Scan for the cell matching the given text and deliver its [X, Y] coordinate at center. 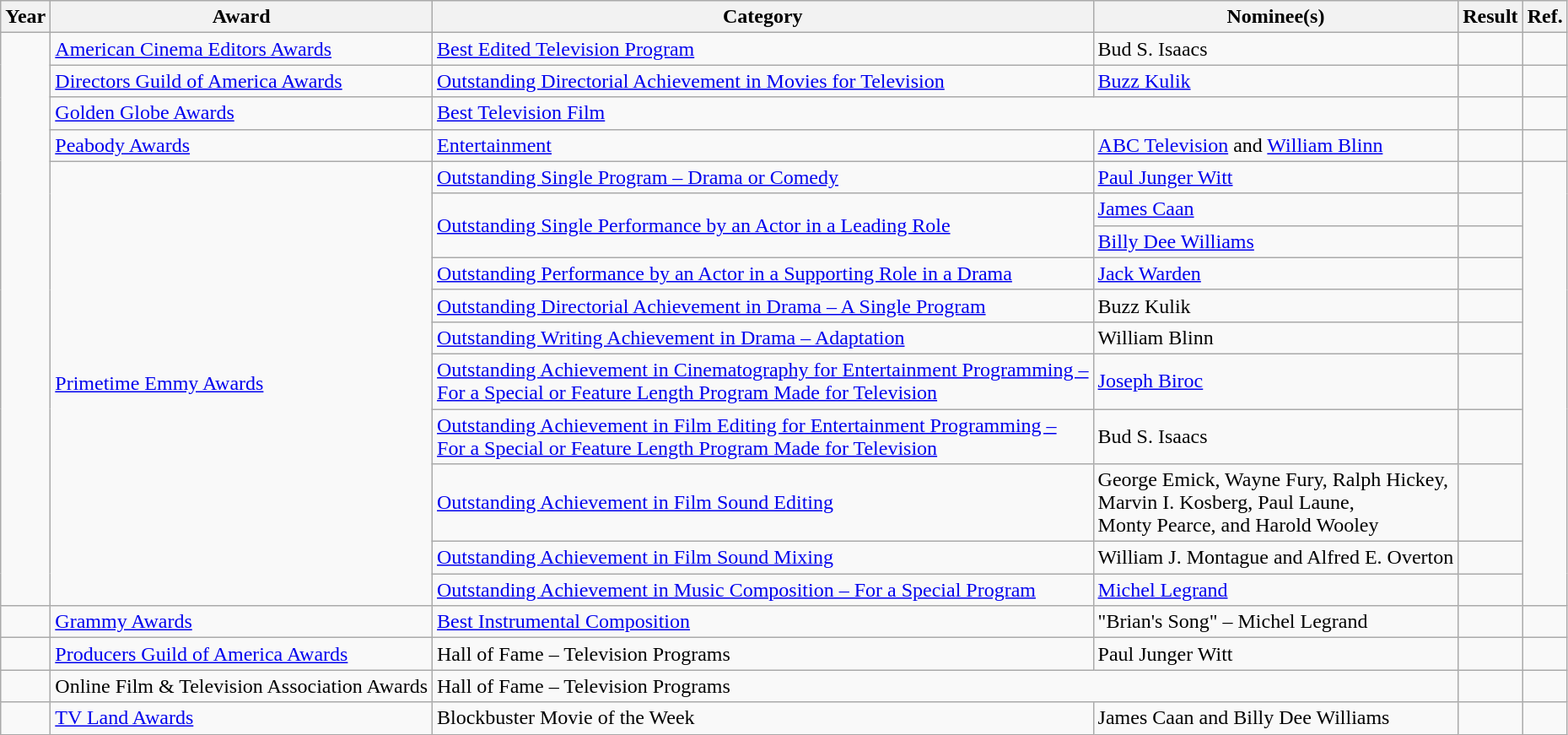
American Cinema Editors Awards [241, 49]
Michel Legrand [1275, 590]
Outstanding Single Performance by an Actor in a Leading Role [763, 225]
Outstanding Performance by an Actor in a Supporting Role in a Drama [763, 273]
Outstanding Achievement in Film Sound Editing [763, 503]
James Caan [1275, 209]
Award [241, 17]
Grammy Awards [241, 622]
Ref. [1545, 17]
Jack Warden [1275, 273]
George Emick, Wayne Fury, Ralph Hickey, Marvin I. Kosberg, Paul Laune, Monty Pearce, and Harold Wooley [1275, 503]
Outstanding Achievement in Music Composition – For a Special Program [763, 590]
Joseph Biroc [1275, 381]
Outstanding Achievement in Film Editing for Entertainment Programming – For a Special or Feature Length Program Made for Television [763, 435]
Outstanding Directorial Achievement in Movies for Television [763, 81]
Directors Guild of America Awards [241, 81]
Producers Guild of America Awards [241, 654]
William Blinn [1275, 338]
William J. Montague and Alfred E. Overton [1275, 558]
Best Instrumental Composition [763, 622]
Primetime Emmy Awards [241, 383]
Peabody Awards [241, 145]
Best Television Film [946, 113]
Best Edited Television Program [763, 49]
Golden Globe Awards [241, 113]
"Brian's Song" – Michel Legrand [1275, 622]
Category [763, 17]
Outstanding Writing Achievement in Drama – Adaptation [763, 338]
TV Land Awards [241, 718]
Billy Dee Williams [1275, 241]
Online Film & Television Association Awards [241, 686]
Entertainment [763, 145]
Blockbuster Movie of the Week [763, 718]
Nominee(s) [1275, 17]
ABC Television and William Blinn [1275, 145]
James Caan and Billy Dee Williams [1275, 718]
Year [25, 17]
Result [1490, 17]
Outstanding Directorial Achievement in Drama – A Single Program [763, 305]
Outstanding Single Program – Drama or Comedy [763, 177]
Outstanding Achievement in Film Sound Mixing [763, 558]
Outstanding Achievement in Cinematography for Entertainment Programming – For a Special or Feature Length Program Made for Television [763, 381]
